Capture the cell that displays the provided text and extract its (x, y) central coordinate. 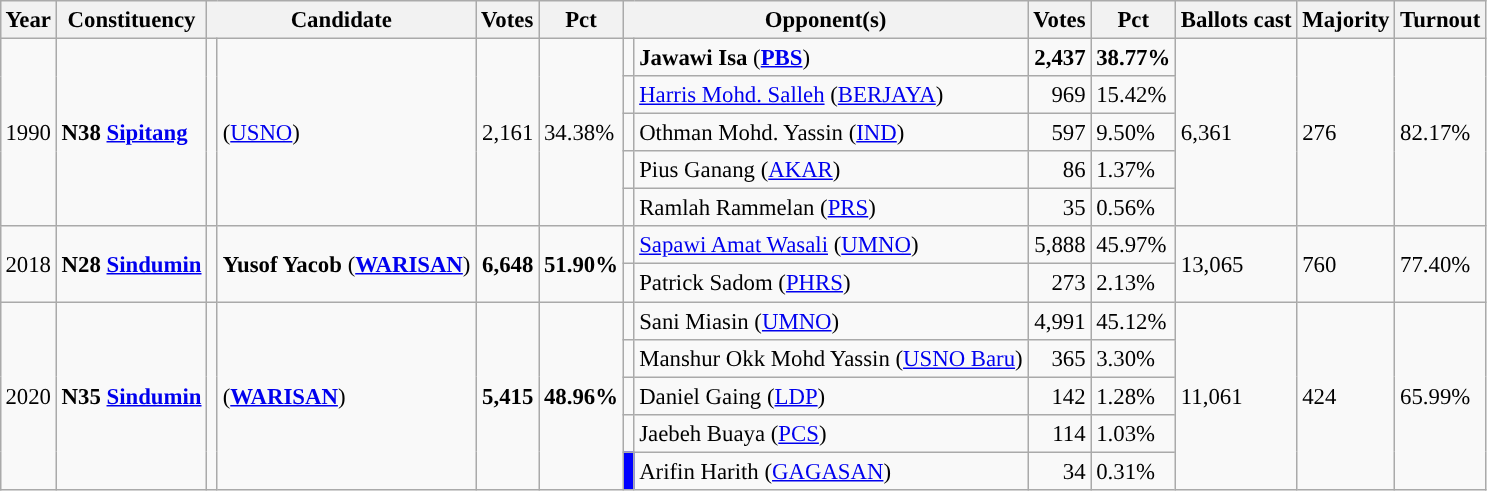
1.37% (1134, 170)
34.38% (582, 132)
Sapawi Amat Wasali (UMNO) (831, 245)
273 (1060, 283)
34 (1060, 471)
Constituency (132, 20)
Turnout (1440, 20)
Year (28, 20)
82.17% (1440, 132)
1990 (28, 132)
13,065 (1236, 264)
1.28% (1134, 396)
Yusof Yacob (WARISAN) (346, 264)
(USNO) (346, 132)
6,361 (1236, 132)
5,415 (508, 396)
760 (1346, 264)
45.97% (1134, 245)
276 (1346, 132)
3.30% (1134, 358)
9.50% (1134, 133)
2,161 (508, 132)
597 (1060, 133)
114 (1060, 433)
N35 Sindumin (132, 396)
Patrick Sadom (PHRS) (831, 283)
48.96% (582, 396)
86 (1060, 170)
77.40% (1440, 264)
Opponent(s) (826, 20)
969 (1060, 95)
(WARISAN) (346, 396)
6,648 (508, 264)
35 (1060, 208)
2020 (28, 396)
Harris Mohd. Salleh (BERJAYA) (831, 95)
11,061 (1236, 396)
Pius Ganang (AKAR) (831, 170)
65.99% (1440, 396)
424 (1346, 396)
0.56% (1134, 208)
N28 Sindumin (132, 264)
Arifin Harith (GAGASAN) (831, 471)
38.77% (1134, 57)
Ballots cast (1236, 20)
Majority (1346, 20)
Manshur Okk Mohd Yassin (USNO Baru) (831, 358)
Sani Miasin (UMNO) (831, 321)
2018 (28, 264)
365 (1060, 358)
1.03% (1134, 433)
0.31% (1134, 471)
Othman Mohd. Yassin (IND) (831, 133)
Jaebeh Buaya (PCS) (831, 433)
Candidate (342, 20)
142 (1060, 396)
Jawawi Isa (PBS) (831, 57)
2.13% (1134, 283)
N38 Sipitang (132, 132)
5,888 (1060, 245)
4,991 (1060, 321)
Daniel Gaing (LDP) (831, 396)
45.12% (1134, 321)
51.90% (582, 264)
Ramlah Rammelan (PRS) (831, 208)
15.42% (1134, 95)
2,437 (1060, 57)
